Scan for the cell matching the given text and deliver its [x, y] coordinate at center. 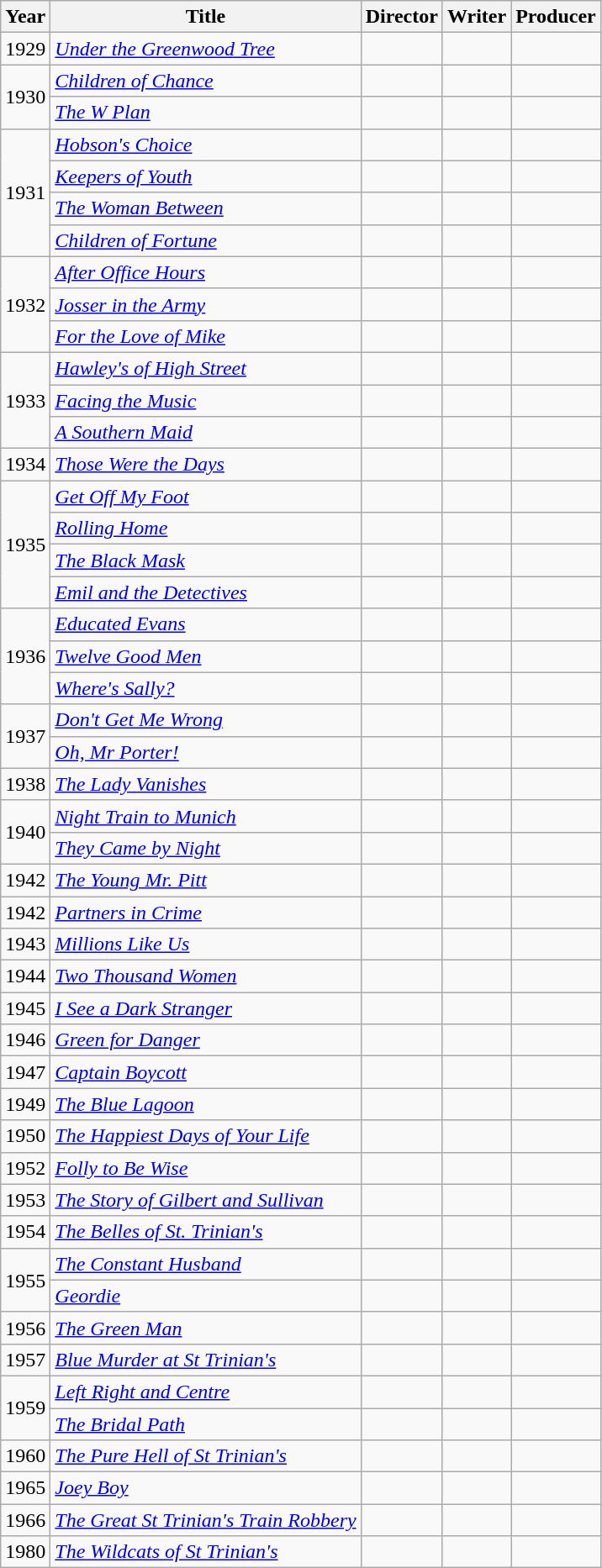
Under the Greenwood Tree [205, 49]
Keepers of Youth [205, 176]
Millions Like Us [205, 944]
Facing the Music [205, 401]
1929 [25, 49]
Partners in Crime [205, 912]
Educated Evans [205, 624]
Year [25, 17]
1946 [25, 1040]
Josser in the Army [205, 304]
The Young Mr. Pitt [205, 880]
Those Were the Days [205, 465]
The Wildcats of St Trinian's [205, 1552]
1955 [25, 1280]
The Constant Husband [205, 1264]
1944 [25, 976]
Title [205, 17]
Folly to Be Wise [205, 1168]
Hawley's of High Street [205, 368]
Left Right and Centre [205, 1392]
The Story of Gilbert and Sullivan [205, 1200]
Two Thousand Women [205, 976]
I See a Dark Stranger [205, 1008]
Director [402, 17]
Don't Get Me Wrong [205, 720]
Oh, Mr Porter! [205, 752]
Twelve Good Men [205, 656]
1950 [25, 1136]
1953 [25, 1200]
The Happiest Days of Your Life [205, 1136]
Emil and the Detectives [205, 592]
1933 [25, 400]
Rolling Home [205, 529]
1940 [25, 832]
1931 [25, 192]
After Office Hours [205, 272]
1947 [25, 1072]
The Blue Lagoon [205, 1104]
1932 [25, 304]
For the Love of Mike [205, 336]
1936 [25, 656]
The Green Man [205, 1328]
Where's Sally? [205, 688]
1954 [25, 1232]
Producer [557, 17]
1957 [25, 1360]
1935 [25, 545]
The Bridal Path [205, 1424]
1956 [25, 1328]
Writer [476, 17]
Blue Murder at St Trinian's [205, 1360]
A Southern Maid [205, 433]
The Belles of St. Trinian's [205, 1232]
Get Off My Foot [205, 497]
Geordie [205, 1296]
1943 [25, 944]
Captain Boycott [205, 1072]
Green for Danger [205, 1040]
1959 [25, 1408]
1965 [25, 1488]
Children of Chance [205, 81]
1930 [25, 97]
The Lady Vanishes [205, 784]
The Woman Between [205, 208]
1937 [25, 736]
The Pure Hell of St Trinian's [205, 1456]
The W Plan [205, 113]
Joey Boy [205, 1488]
1960 [25, 1456]
1938 [25, 784]
The Black Mask [205, 560]
Children of Fortune [205, 240]
They Came by Night [205, 848]
1980 [25, 1552]
Hobson's Choice [205, 145]
The Great St Trinian's Train Robbery [205, 1520]
1952 [25, 1168]
1945 [25, 1008]
1949 [25, 1104]
1966 [25, 1520]
1934 [25, 465]
Night Train to Munich [205, 816]
